Pinpoint the cell where the given text exists, returning its (X, Y) midpoint coordinate. 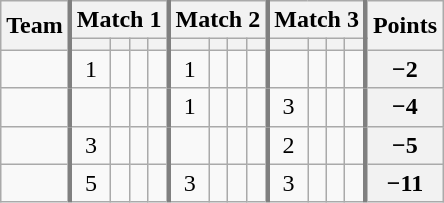
Match 2 (218, 20)
Match 3 (316, 20)
−2 (404, 69)
2 (288, 145)
Team (36, 26)
−11 (404, 183)
5 (90, 183)
Points (404, 26)
−4 (404, 107)
Match 1 (120, 20)
−5 (404, 145)
